Locate the cell with the specified text and output its [X, Y] center coordinate. 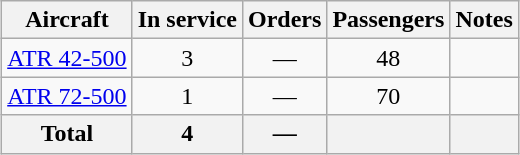
ATR 72-500 [67, 96]
In service [187, 20]
Aircraft [67, 20]
3 [187, 58]
70 [388, 96]
Passengers [388, 20]
Orders [284, 20]
48 [388, 58]
1 [187, 96]
ATR 42-500 [67, 58]
Notes [484, 20]
Total [67, 134]
4 [187, 134]
